For the text-containing cell, return its midpoint in [x, y] coordinate format. 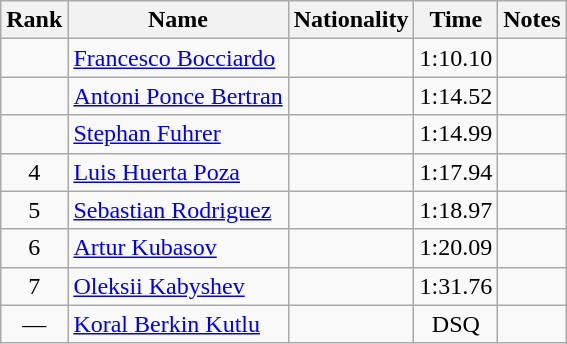
Name [178, 20]
Koral Berkin Kutlu [178, 324]
1:20.09 [456, 248]
— [34, 324]
Francesco Bocciardo [178, 58]
Notes [532, 20]
Nationality [351, 20]
1:10.10 [456, 58]
Oleksii Kabyshev [178, 286]
Antoni Ponce Bertran [178, 96]
Rank [34, 20]
1:14.99 [456, 134]
DSQ [456, 324]
1:31.76 [456, 286]
Artur Kubasov [178, 248]
Stephan Fuhrer [178, 134]
1:17.94 [456, 172]
5 [34, 210]
Luis Huerta Poza [178, 172]
1:18.97 [456, 210]
Sebastian Rodriguez [178, 210]
1:14.52 [456, 96]
4 [34, 172]
6 [34, 248]
7 [34, 286]
Time [456, 20]
